Output the (x, y) coordinate of the center of the cell containing the given text.  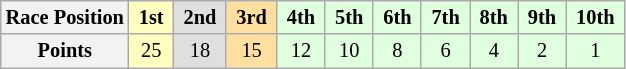
4 (494, 51)
1 (595, 51)
6th (397, 17)
2 (542, 51)
8th (494, 17)
5th (349, 17)
3rd (251, 17)
15 (251, 51)
1st (152, 17)
10th (595, 17)
Race Position (65, 17)
12 (301, 51)
Points (65, 51)
7th (445, 17)
4th (301, 17)
25 (152, 51)
2nd (200, 17)
18 (200, 51)
8 (397, 51)
9th (542, 17)
10 (349, 51)
6 (445, 51)
